Capture the cell that displays the provided text and extract its (x, y) central coordinate. 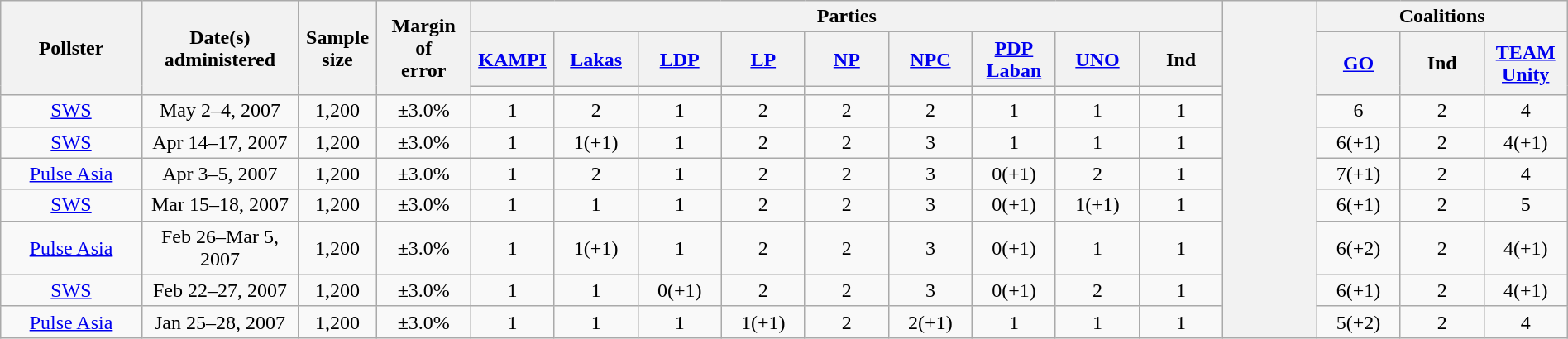
LP (762, 60)
Lakas (595, 60)
NP (847, 60)
Parties (847, 17)
Apr 3–5, 2007 (220, 174)
Feb 26–Mar 5, 2007 (220, 248)
Date(s) administered (220, 48)
Coalitions (1442, 17)
5(+2) (1358, 322)
Mar 15–18, 2007 (220, 205)
Margin oferror (423, 48)
PDPLaban (1014, 60)
Samplesize (337, 48)
Jan 25–28, 2007 (220, 322)
7(+1) (1358, 174)
May 2–4, 2007 (220, 111)
UNO (1097, 60)
Apr 14–17, 2007 (220, 142)
NPC (930, 60)
TEAM Unity (1525, 64)
KAMPI (513, 60)
6 (1358, 111)
2(+1) (930, 322)
GO (1358, 64)
5 (1525, 205)
Pollster (71, 48)
Feb 22–27, 2007 (220, 290)
6(+2) (1358, 248)
LDP (680, 60)
